Detect which cell encompasses the target text, then output its [x, y] center coordinate. 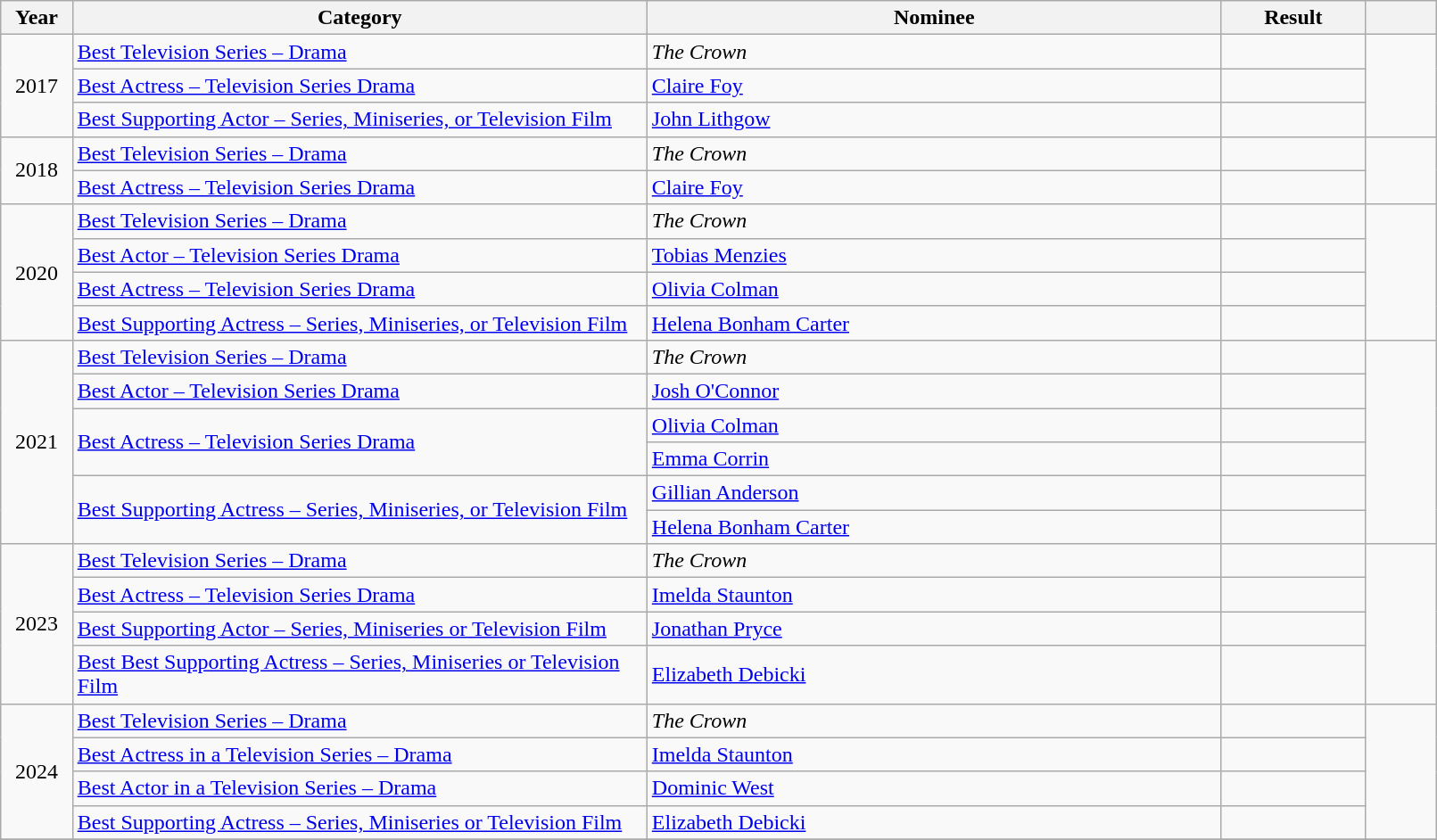
Result [1293, 18]
2017 [37, 86]
Josh O'Connor [934, 391]
Nominee [934, 18]
Category [359, 18]
Jonathan Pryce [934, 629]
Best Supporting Actor – Series, Miniseries, or Television Film [359, 119]
2024 [37, 771]
Dominic West [934, 788]
Best Supporting Actress – Series, Miniseries or Television Film [359, 822]
Year [37, 18]
John Lithgow [934, 119]
Best Supporting Actor – Series, Miniseries or Television Film [359, 629]
Best Best Supporting Actress – Series, Miniseries or Television Film [359, 674]
2023 [37, 624]
2018 [37, 170]
Best Actor in a Television Series – Drama [359, 788]
Best Actress in a Television Series – Drama [359, 754]
Tobias Menzies [934, 255]
2021 [37, 441]
Gillian Anderson [934, 493]
Emma Corrin [934, 459]
2020 [37, 272]
